Determine the [x, y] coordinate at the center of the cell enclosing the given text.  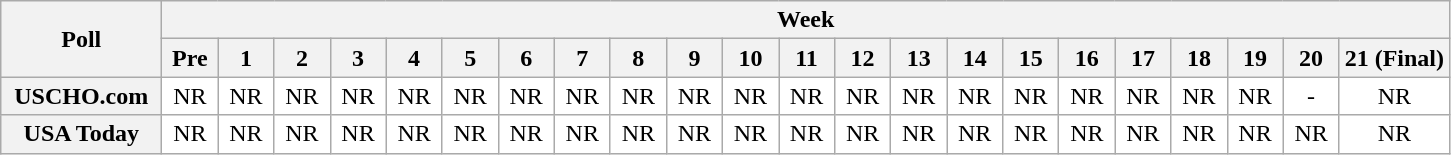
16 [1087, 58]
14 [975, 58]
17 [1143, 58]
18 [1199, 58]
19 [1255, 58]
Pre [190, 58]
1 [246, 58]
Poll [82, 39]
5 [470, 58]
4 [414, 58]
9 [694, 58]
2 [302, 58]
15 [1031, 58]
7 [582, 58]
20 [1311, 58]
USCHO.com [82, 96]
21 (Final) [1394, 58]
11 [806, 58]
USA Today [82, 134]
Week [806, 20]
12 [863, 58]
3 [358, 58]
6 [526, 58]
8 [638, 58]
13 [919, 58]
- [1311, 96]
10 [750, 58]
